Return the (X, Y) coordinate for the center point of the cell that contains the specified text.  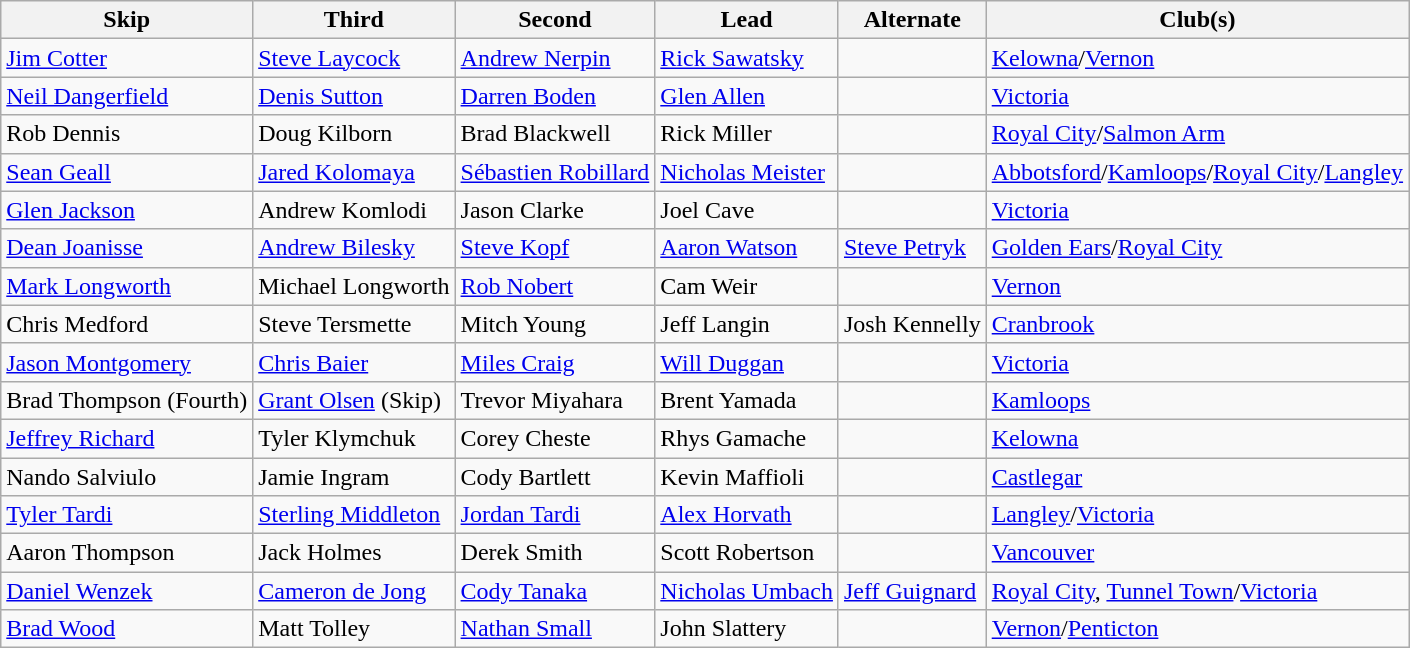
Steve Kopf (555, 248)
Castlegar (1197, 477)
Michael Longworth (354, 286)
Kevin Maffioli (747, 477)
Josh Kennelly (912, 324)
Steve Petryk (912, 248)
Denis Sutton (354, 96)
Kamloops (1197, 400)
Chris Baier (354, 362)
Nicholas Meister (747, 172)
Rick Sawatsky (747, 58)
Jordan Tardi (555, 515)
Jeff Langin (747, 324)
Rob Nobert (555, 286)
Aaron Thompson (127, 553)
Steve Tersmette (354, 324)
Jeff Guignard (912, 591)
Brad Thompson (Fourth) (127, 400)
Rhys Gamache (747, 438)
Cody Tanaka (555, 591)
Golden Ears/Royal City (1197, 248)
Sterling Middleton (354, 515)
Cam Weir (747, 286)
Abbotsford/Kamloops/Royal City/Langley (1197, 172)
Alex Horvath (747, 515)
Chris Medford (127, 324)
Mitch Young (555, 324)
Glen Jackson (127, 210)
Steve Laycock (354, 58)
Tyler Tardi (127, 515)
Darren Boden (555, 96)
John Slattery (747, 629)
Scott Robertson (747, 553)
Jack Holmes (354, 553)
Jared Kolomaya (354, 172)
Miles Craig (555, 362)
Doug Kilborn (354, 134)
Dean Joanisse (127, 248)
Royal City/Salmon Arm (1197, 134)
Corey Cheste (555, 438)
Jamie Ingram (354, 477)
Andrew Nerpin (555, 58)
Brent Yamada (747, 400)
Brad Wood (127, 629)
Aaron Watson (747, 248)
Mark Longworth (127, 286)
Kelowna/Vernon (1197, 58)
Vancouver (1197, 553)
Jason Montgomery (127, 362)
Cameron de Jong (354, 591)
Glen Allen (747, 96)
Derek Smith (555, 553)
Jason Clarke (555, 210)
Kelowna (1197, 438)
Vernon/Penticton (1197, 629)
Cranbrook (1197, 324)
Nathan Small (555, 629)
Club(s) (1197, 20)
Second (555, 20)
Sébastien Robillard (555, 172)
Andrew Komlodi (354, 210)
Nicholas Umbach (747, 591)
Joel Cave (747, 210)
Cody Bartlett (555, 477)
Nando Salviulo (127, 477)
Royal City, Tunnel Town/Victoria (1197, 591)
Third (354, 20)
Sean Geall (127, 172)
Tyler Klymchuk (354, 438)
Matt Tolley (354, 629)
Rob Dennis (127, 134)
Daniel Wenzek (127, 591)
Grant Olsen (Skip) (354, 400)
Langley/Victoria (1197, 515)
Skip (127, 20)
Brad Blackwell (555, 134)
Trevor Miyahara (555, 400)
Jeffrey Richard (127, 438)
Vernon (1197, 286)
Alternate (912, 20)
Neil Dangerfield (127, 96)
Jim Cotter (127, 58)
Will Duggan (747, 362)
Rick Miller (747, 134)
Andrew Bilesky (354, 248)
Lead (747, 20)
